Determine the [X, Y] coordinate at the center of the cell enclosing the given text.  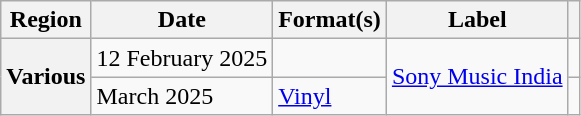
Various [46, 77]
Label [477, 20]
Sony Music India [477, 77]
Region [46, 20]
March 2025 [182, 96]
Date [182, 20]
Vinyl [330, 96]
Format(s) [330, 20]
12 February 2025 [182, 58]
